Find where the given text appears and provide that cell's center as (X, Y) coordinate. 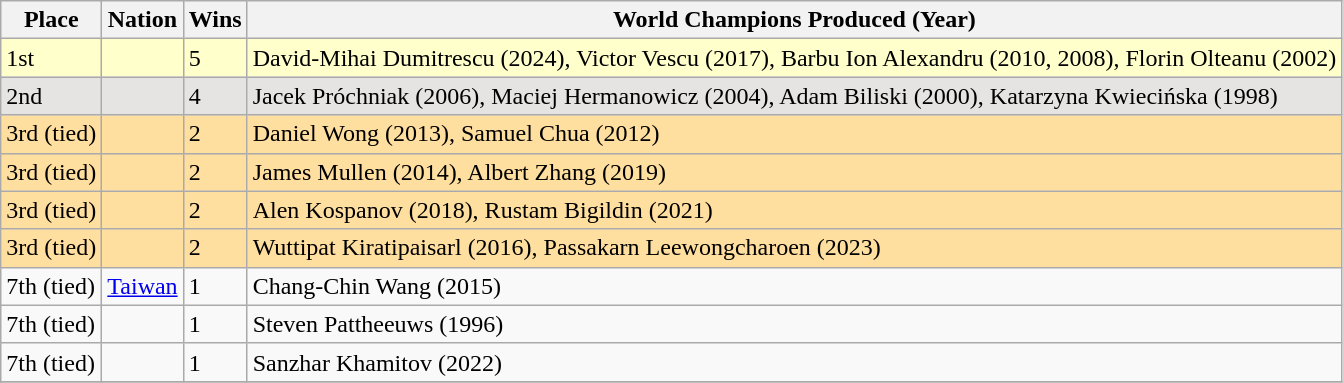
David-Mihai Dumitrescu (2024), Victor Vescu (2017), Barbu Ion Alexandru (2010, 2008), Florin Olteanu (2002) (794, 58)
Sanzhar Khamitov (2022) (794, 362)
James Mullen (2014), Albert Zhang (2019) (794, 172)
2nd (52, 96)
Place (52, 20)
Wuttipat Kiratipaisarl (2016), Passakarn Leewongcharoen (2023) (794, 248)
Daniel Wong (2013), Samuel Chua (2012) (794, 134)
Jacek Próchniak (2006), Maciej Hermanowicz (2004), Adam Biliski (2000), Katarzyna Kwiecińska (1998) (794, 96)
Alen Kospanov (2018), Rustam Bigildin (2021) (794, 210)
Nation (142, 20)
Steven Pattheeuws (1996) (794, 324)
Wins (215, 20)
4 (215, 96)
World Champions Produced (Year) (794, 20)
5 (215, 58)
Chang-Chin Wang (2015) (794, 286)
Taiwan (142, 286)
1st (52, 58)
